Find where the given text appears and provide that cell's center as [x, y] coordinate. 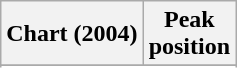
Chart (2004) [72, 34]
Peak position [189, 34]
